Extract the (X, Y) coordinate from the center of the cell holding the provided text.  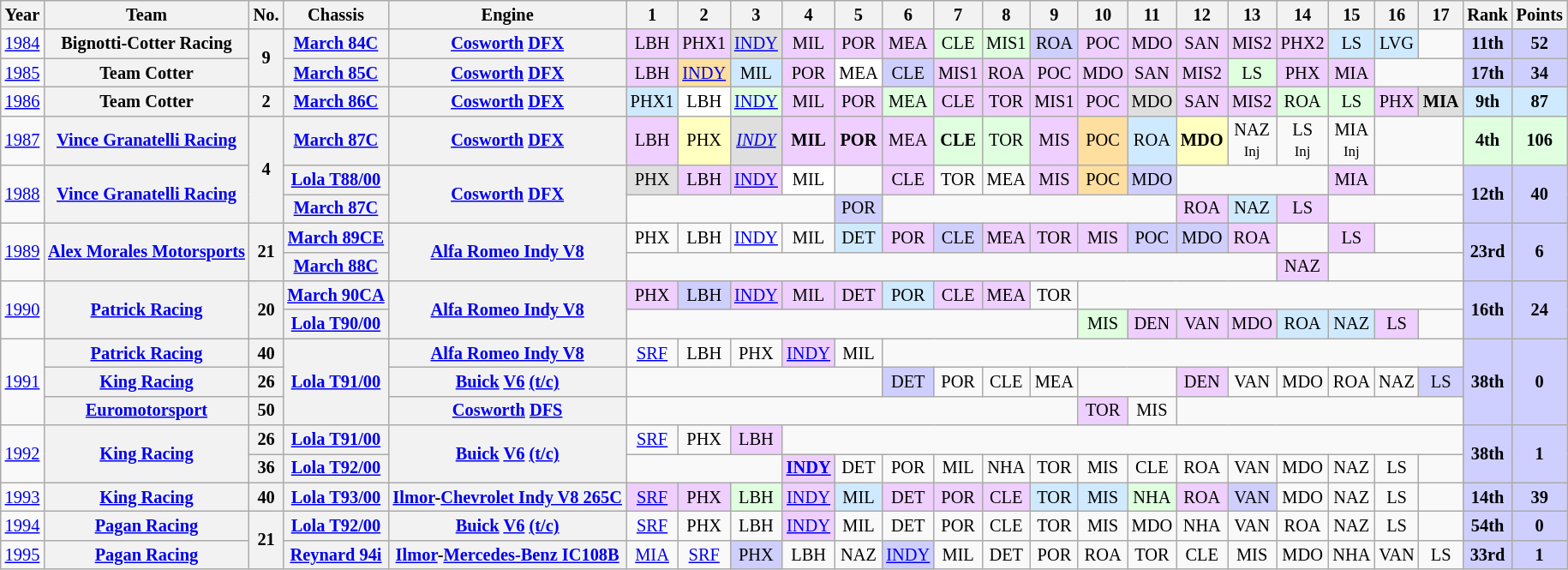
Lola T93/00 (336, 497)
Alex Morales Motorsports (147, 252)
1987 (22, 141)
20 (266, 309)
LVG (1397, 44)
24 (1540, 309)
Euromotorsport (147, 411)
14 (1302, 15)
LSInj (1302, 141)
1990 (22, 309)
39 (1540, 497)
23rd (1487, 252)
1985 (22, 73)
1989 (22, 252)
1993 (22, 497)
12 (1202, 15)
Rank (1487, 15)
Ilmor-Mercedes-Benz IC108B (507, 555)
7 (958, 15)
12th (1487, 194)
17th (1487, 73)
Chassis (336, 15)
Reynard 94i (336, 555)
March 86C (336, 101)
14th (1487, 497)
36 (266, 468)
52 (1540, 44)
34 (1540, 73)
15 (1351, 15)
Year (22, 15)
1995 (22, 555)
16 (1397, 15)
1988 (22, 194)
11th (1487, 44)
13 (1251, 15)
5 (859, 15)
17 (1441, 15)
1992 (22, 454)
106 (1540, 141)
9th (1487, 101)
16th (1487, 309)
Cosworth DFS (507, 411)
March 85C (336, 73)
50 (266, 411)
March 89CE (336, 237)
1986 (22, 101)
1994 (22, 525)
MIAInj (1351, 141)
Lola T88/00 (336, 180)
87 (1540, 101)
Team (147, 15)
4th (1487, 141)
Points (1540, 15)
PHX2 (1302, 44)
1991 (22, 382)
NAZInj (1251, 141)
Engine (507, 15)
No. (266, 15)
March 84C (336, 44)
March 90CA (336, 295)
Lola T90/00 (336, 324)
March 88C (336, 267)
Ilmor-Chevrolet Indy V8 265C (507, 497)
3 (756, 15)
10 (1102, 15)
Bignotti-Cotter Racing (147, 44)
8 (1006, 15)
11 (1152, 15)
1984 (22, 44)
33rd (1487, 555)
54th (1487, 525)
